Provide the (X, Y) coordinate of the cell's center where the given text is located.  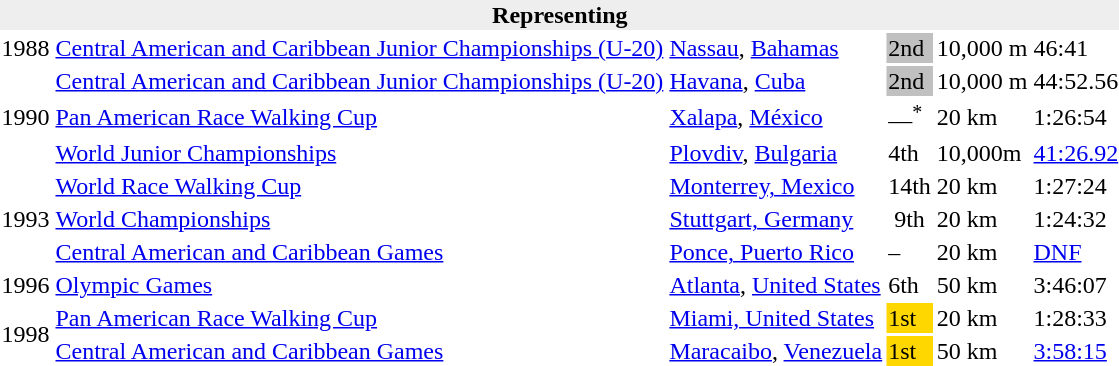
Atlanta, United States (776, 285)
– (910, 252)
1993 (26, 219)
6th (910, 285)
Olympic Games (360, 285)
World Race Walking Cup (360, 186)
Ponce, Puerto Rico (776, 252)
4th (910, 153)
Nassau, Bahamas (776, 48)
1988 (26, 48)
1990 (26, 117)
Plovdiv, Bulgaria (776, 153)
1996 (26, 285)
—* (910, 117)
Monterrey, Mexico (776, 186)
World Junior Championships (360, 153)
Havana, Cuba (776, 81)
Xalapa, México (776, 117)
Miami, United States (776, 318)
Maracaibo, Venezuela (776, 351)
1998 (26, 334)
World Championships (360, 219)
9th (910, 219)
10,000m (982, 153)
Stuttgart, Germany (776, 219)
14th (910, 186)
